Capture the cell that displays the provided text and extract its [x, y] central coordinate. 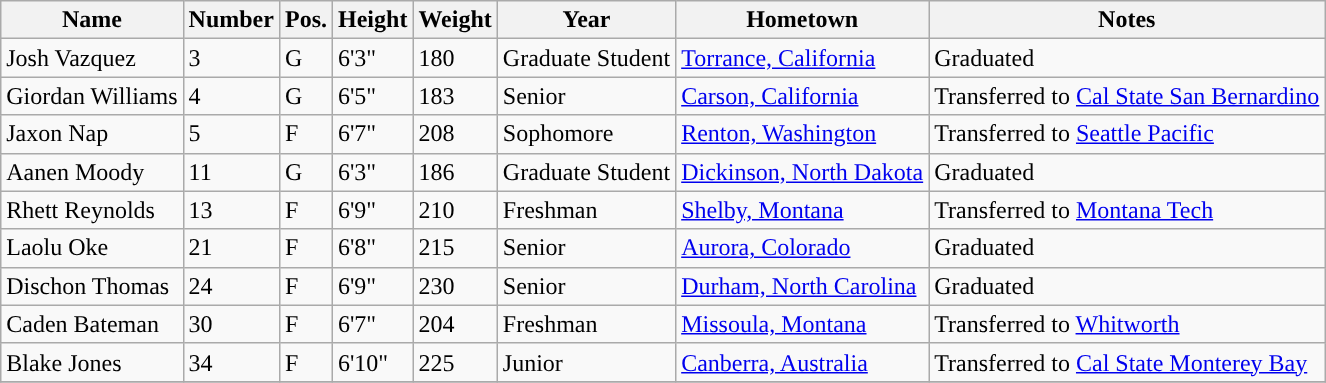
Junior [586, 362]
30 [231, 324]
Aurora, Colorado [802, 248]
Sophomore [586, 134]
Durham, North Carolina [802, 286]
Year [586, 20]
Name [92, 20]
Josh Vazquez [92, 58]
215 [455, 248]
Transferred to Cal State Monterey Bay [1127, 362]
11 [231, 172]
34 [231, 362]
Giordan Williams [92, 96]
Weight [455, 20]
13 [231, 210]
225 [455, 362]
Height [373, 20]
Pos. [306, 20]
3 [231, 58]
Number [231, 20]
Missoula, Montana [802, 324]
Canberra, Australia [802, 362]
4 [231, 96]
180 [455, 58]
Dischon Thomas [92, 286]
6'10" [373, 362]
Transferred to Whitworth [1127, 324]
186 [455, 172]
230 [455, 286]
Torrance, California [802, 58]
6'8" [373, 248]
Shelby, Montana [802, 210]
21 [231, 248]
210 [455, 210]
Carson, California [802, 96]
Dickinson, North Dakota [802, 172]
24 [231, 286]
183 [455, 96]
Renton, Washington [802, 134]
208 [455, 134]
Laolu Oke [92, 248]
Transferred to Cal State San Bernardino [1127, 96]
Caden Bateman [92, 324]
Aanen Moody [92, 172]
Blake Jones [92, 362]
5 [231, 134]
Jaxon Nap [92, 134]
6'5" [373, 96]
Notes [1127, 20]
204 [455, 324]
Rhett Reynolds [92, 210]
Transferred to Montana Tech [1127, 210]
Hometown [802, 20]
Transferred to Seattle Pacific [1127, 134]
